For the text-containing cell, return its midpoint in [x, y] coordinate format. 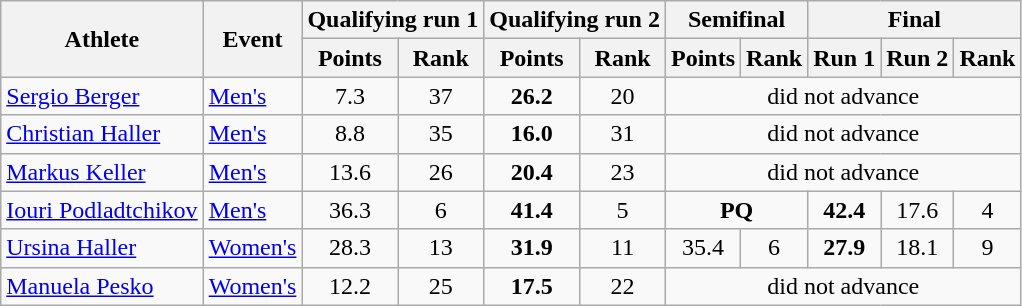
27.9 [844, 248]
22 [623, 286]
13.6 [350, 172]
31 [623, 134]
8.8 [350, 134]
Final [914, 20]
20 [623, 96]
PQ [736, 210]
12.2 [350, 286]
Athlete [102, 39]
Iouri Podladtchikov [102, 210]
5 [623, 210]
Christian Haller [102, 134]
17.5 [532, 286]
Event [252, 39]
7.3 [350, 96]
Run 2 [918, 58]
28.3 [350, 248]
Run 1 [844, 58]
Manuela Pesko [102, 286]
20.4 [532, 172]
18.1 [918, 248]
13 [441, 248]
Qualifying run 2 [575, 20]
9 [988, 248]
23 [623, 172]
11 [623, 248]
42.4 [844, 210]
25 [441, 286]
16.0 [532, 134]
31.9 [532, 248]
37 [441, 96]
35.4 [702, 248]
4 [988, 210]
Semifinal [736, 20]
Sergio Berger [102, 96]
Qualifying run 1 [393, 20]
36.3 [350, 210]
17.6 [918, 210]
Markus Keller [102, 172]
41.4 [532, 210]
26.2 [532, 96]
35 [441, 134]
26 [441, 172]
Ursina Haller [102, 248]
